Find where the given text appears and provide that cell's center as (X, Y) coordinate. 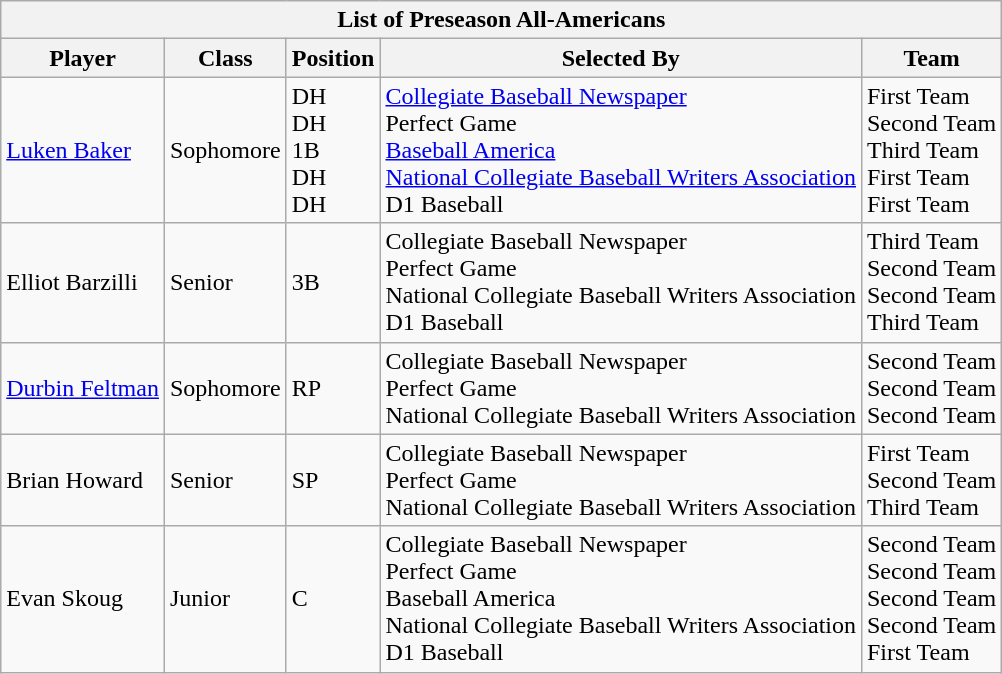
SP (333, 480)
Brian Howard (83, 480)
First TeamSecond TeamThird TeamFirst TeamFirst Team (931, 150)
Second TeamSecond TeamSecond Team (931, 388)
DHDH1BDHDH (333, 150)
Player (83, 58)
Luken Baker (83, 150)
3B (333, 282)
Durbin Feltman (83, 388)
RP (333, 388)
Team (931, 58)
Second TeamSecond TeamSecond TeamSecond TeamFirst Team (931, 599)
Class (225, 58)
Junior (225, 599)
List of Preseason All-Americans (502, 20)
Position (333, 58)
Elliot Barzilli (83, 282)
Evan Skoug (83, 599)
Collegiate Baseball NewspaperPerfect GameNational Collegiate Baseball Writers AssociationD1 Baseball (621, 282)
Selected By (621, 58)
Third TeamSecond TeamSecond TeamThird Team (931, 282)
C (333, 599)
First TeamSecond TeamThird Team (931, 480)
